Capture the cell that displays the provided text and extract its (X, Y) central coordinate. 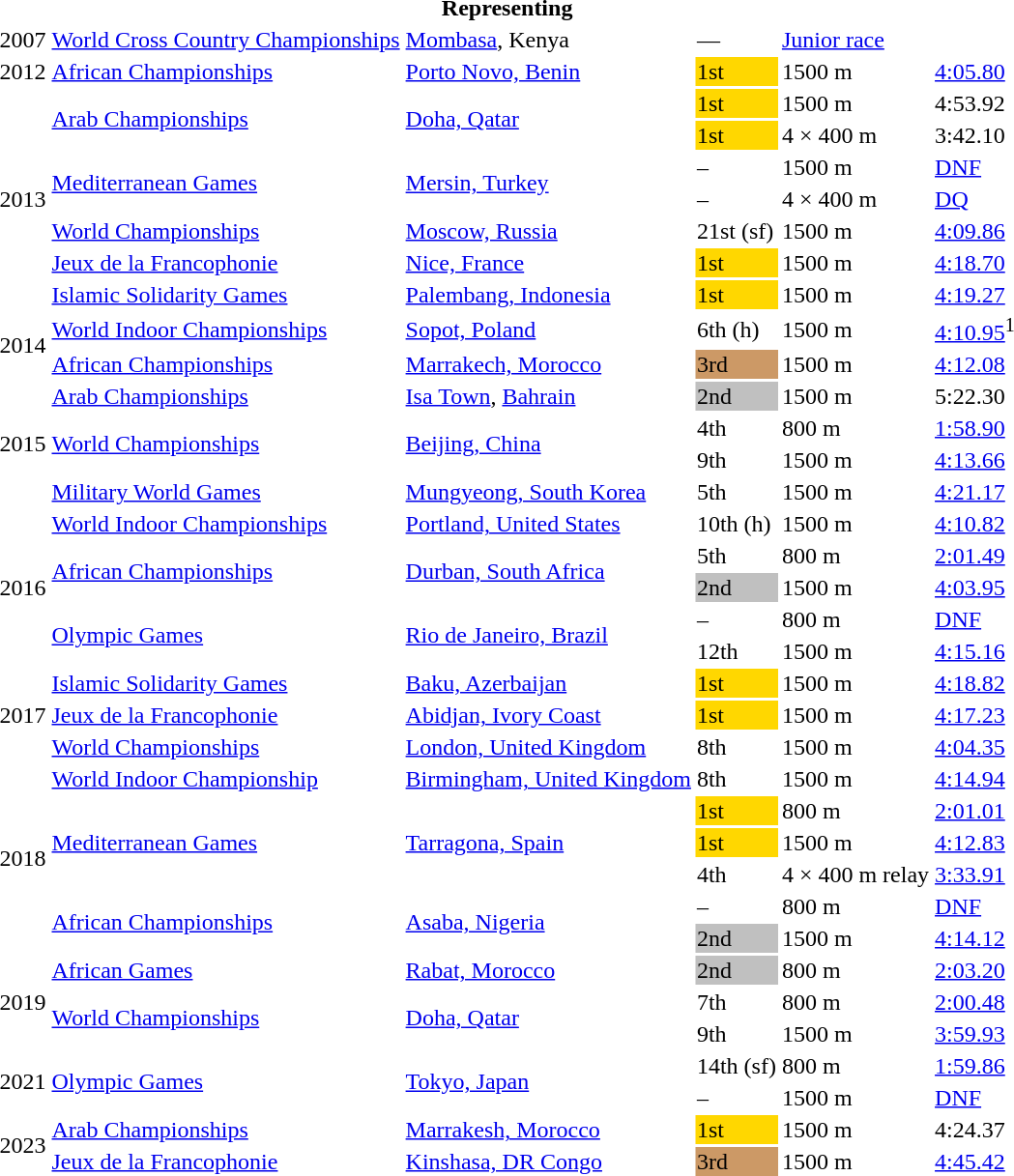
Mersin, Turkey (548, 184)
Military World Games (226, 492)
Sopot, Poland (548, 330)
21st (sf) (737, 231)
Rio de Janeiro, Brazil (548, 636)
12th (737, 651)
Moscow, Russia (548, 231)
Junior race (855, 40)
Mombasa, Kenya (548, 40)
Isa Town, Bahrain (548, 396)
10th (h) (737, 524)
Marrakech, Morocco (548, 364)
— (737, 40)
6th (h) (737, 330)
Palembang, Indonesia (548, 295)
World Indoor Championship (226, 779)
Kinshasa, DR Congo (548, 1162)
Porto Novo, Benin (548, 72)
African Games (226, 970)
Birmingham, United Kingdom (548, 779)
Baku, Azerbaijan (548, 683)
Portland, United States (548, 524)
Mungyeong, South Korea (548, 492)
Tarragona, Spain (548, 843)
4 × 400 m relay (855, 875)
Beijing, China (548, 445)
14th (sf) (737, 1066)
Tokyo, Japan (548, 1082)
Durban, South Africa (548, 572)
Rabat, Morocco (548, 970)
7th (737, 1002)
Nice, France (548, 263)
Asaba, Nigeria (548, 922)
World Cross Country Championships (226, 40)
London, United Kingdom (548, 747)
Abidjan, Ivory Coast (548, 715)
Marrakesh, Morocco (548, 1130)
